Detect which cell encompasses the target text, then output its [x, y] center coordinate. 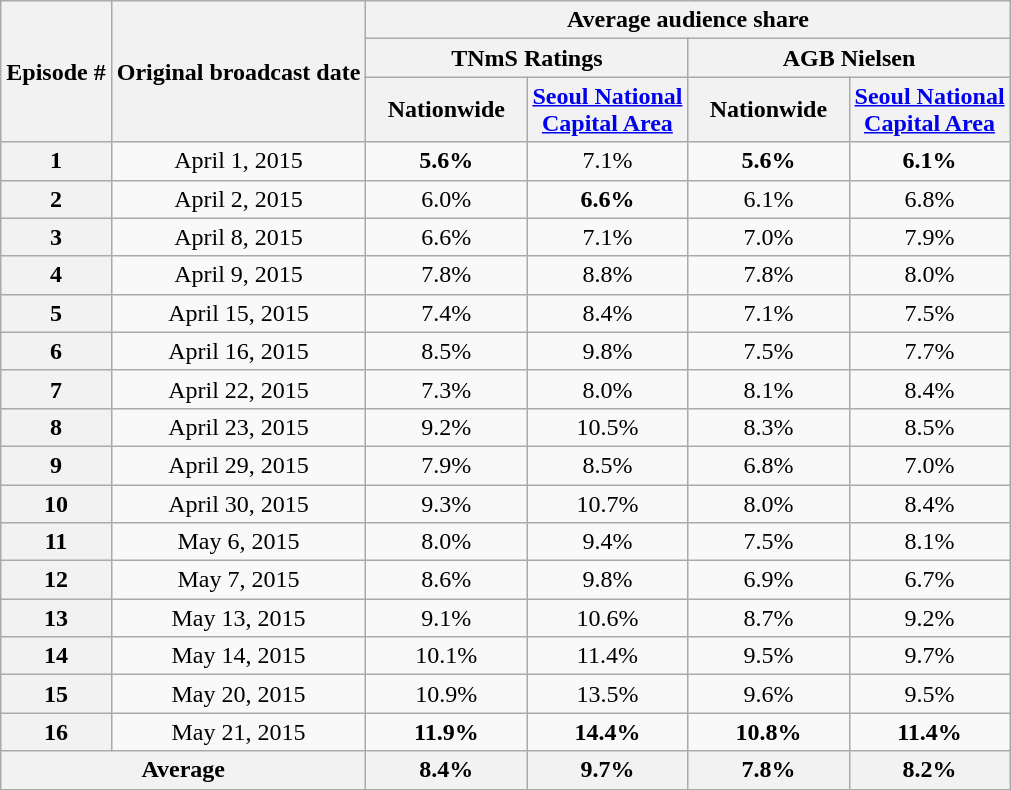
11 [56, 542]
10.8% [768, 732]
14 [56, 656]
7.7% [930, 351]
April 2, 2015 [238, 199]
8 [56, 427]
7.4% [446, 313]
10.7% [608, 503]
8.2% [930, 770]
8.3% [768, 427]
April 9, 2015 [238, 275]
7 [56, 389]
3 [56, 237]
15 [56, 694]
9.1% [446, 618]
May 20, 2015 [238, 694]
Episode # [56, 72]
12 [56, 580]
May 14, 2015 [238, 656]
April 22, 2015 [238, 389]
April 15, 2015 [238, 313]
10.9% [446, 694]
May 6, 2015 [238, 542]
April 30, 2015 [238, 503]
14.4% [608, 732]
Average audience share [688, 20]
2 [56, 199]
May 7, 2015 [238, 580]
6.9% [768, 580]
April 1, 2015 [238, 161]
5 [56, 313]
8.6% [446, 580]
11.9% [446, 732]
13 [56, 618]
AGB Nielsen [849, 58]
10 [56, 503]
7.3% [446, 389]
April 29, 2015 [238, 465]
13.5% [608, 694]
1 [56, 161]
April 8, 2015 [238, 237]
Average [184, 770]
May 13, 2015 [238, 618]
8.7% [768, 618]
April 16, 2015 [238, 351]
16 [56, 732]
6.0% [446, 199]
April 23, 2015 [238, 427]
TNmS Ratings [527, 58]
9.4% [608, 542]
6.7% [930, 580]
9 [56, 465]
10.1% [446, 656]
8.8% [608, 275]
10.5% [608, 427]
4 [56, 275]
Original broadcast date [238, 72]
9.6% [768, 694]
9.3% [446, 503]
6 [56, 351]
10.6% [608, 618]
May 21, 2015 [238, 732]
